Identify which cell holds the provided text, then report its (X, Y) central coordinate. 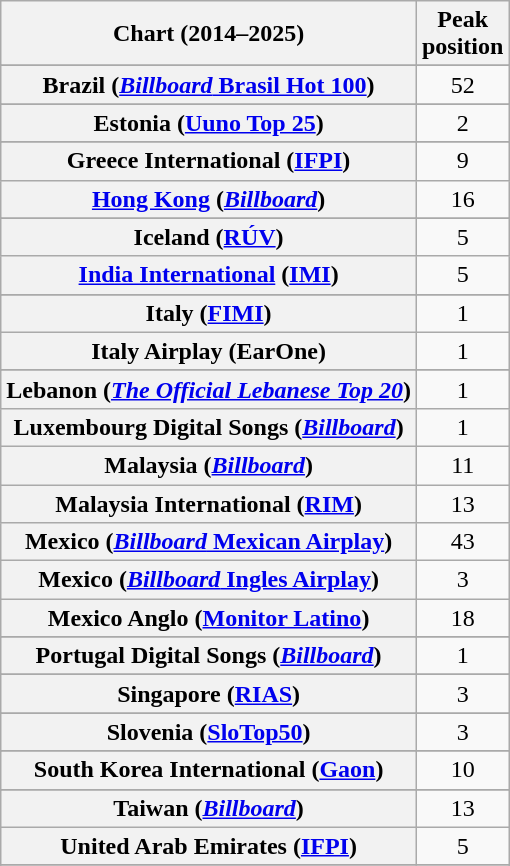
Italy Airplay (EarOne) (209, 351)
Brazil (Billboard Brasil Hot 100) (209, 85)
Italy (FIMI) (209, 313)
Chart (2014–2025) (209, 34)
Peakposition (462, 34)
United Arab Emirates (IFPI) (209, 846)
18 (462, 618)
Mexico Anglo (Monitor Latino) (209, 618)
Taiwan (Billboard) (209, 808)
India International (IMI) (209, 275)
Mexico (Billboard Ingles Airplay) (209, 580)
Iceland (RÚV) (209, 237)
10 (462, 770)
Singapore (RIAS) (209, 694)
South Korea International (Gaon) (209, 770)
43 (462, 542)
Mexico (Billboard Mexican Airplay) (209, 542)
Estonia (Uuno Top 25) (209, 123)
16 (462, 199)
11 (462, 465)
Slovenia (SloTop50) (209, 732)
Malaysia International (RIM) (209, 503)
Portugal Digital Songs (Billboard) (209, 656)
9 (462, 161)
Greece International (IFPI) (209, 161)
Lebanon (The Official Lebanese Top 20) (209, 389)
Malaysia (Billboard) (209, 465)
2 (462, 123)
Hong Kong (Billboard) (209, 199)
Luxembourg Digital Songs (Billboard) (209, 427)
52 (462, 85)
